Determine the (X, Y) coordinate at the center of the cell enclosing the given text.  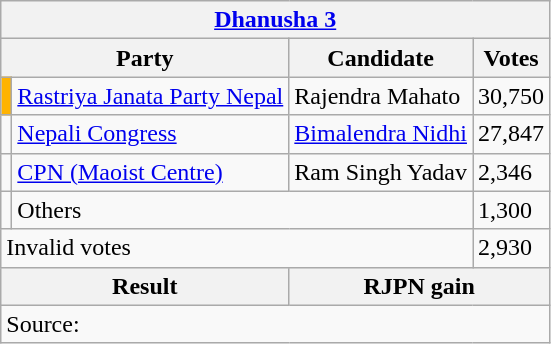
CPN (Maoist Centre) (150, 172)
2,346 (512, 172)
Source: (276, 324)
30,750 (512, 96)
1,300 (512, 210)
Rajendra Mahato (381, 96)
Others (242, 210)
Result (145, 286)
Votes (512, 58)
27,847 (512, 134)
Candidate (381, 58)
Dhanusha 3 (276, 20)
Invalid votes (237, 248)
2,930 (512, 248)
Nepali Congress (150, 134)
Bimalendra Nidhi (381, 134)
Ram Singh Yadav (381, 172)
Party (145, 58)
Rastriya Janata Party Nepal (150, 96)
RJPN gain (420, 286)
